Return the [X, Y] coordinate for the center point of the cell that contains the specified text.  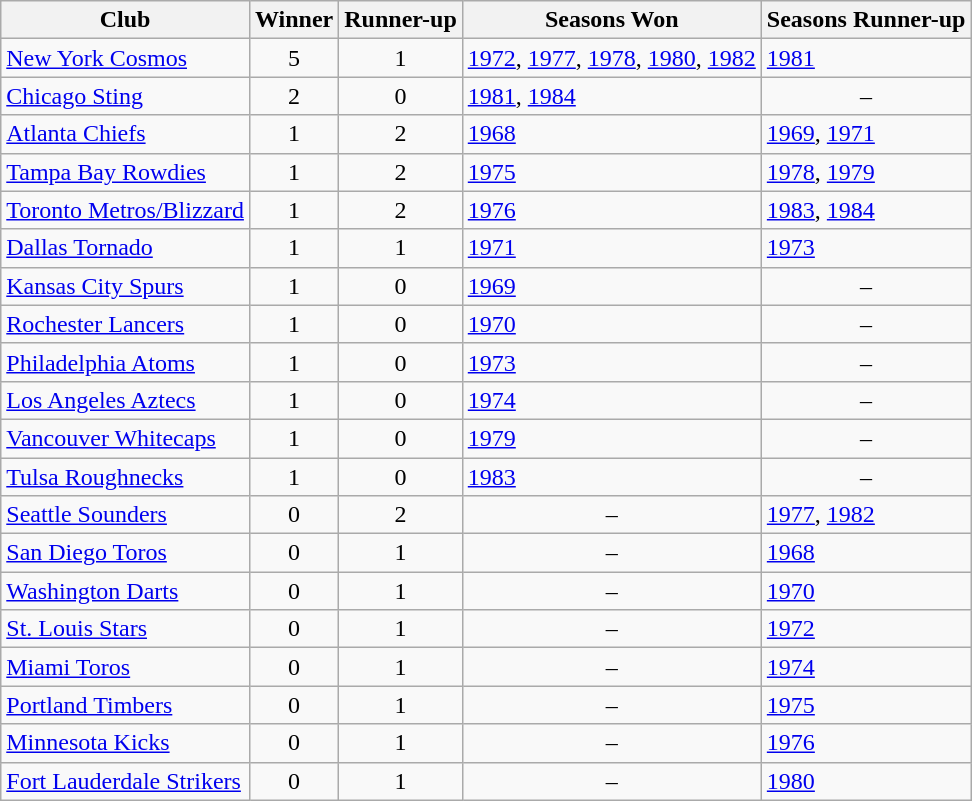
Chicago Sting [126, 96]
Winner [294, 20]
Atlanta Chiefs [126, 134]
Seasons Runner-up [866, 20]
Portland Timbers [126, 705]
Dallas Tornado [126, 248]
1983 [612, 477]
Toronto Metros/Blizzard [126, 210]
Kansas City Spurs [126, 286]
Philadelphia Atoms [126, 362]
1980 [866, 781]
Washington Darts [126, 591]
St. Louis Stars [126, 629]
1979 [612, 438]
Fort Lauderdale Strikers [126, 781]
Seasons Won [612, 20]
Miami Toros [126, 667]
1972 [866, 629]
1978, 1979 [866, 172]
1983, 1984 [866, 210]
1981, 1984 [612, 96]
Seattle Sounders [126, 515]
1971 [612, 248]
Los Angeles Aztecs [126, 400]
Runner-up [401, 20]
Tulsa Roughnecks [126, 477]
Rochester Lancers [126, 324]
Club [126, 20]
1981 [866, 58]
1977, 1982 [866, 515]
New York Cosmos [126, 58]
Tampa Bay Rowdies [126, 172]
1969, 1971 [866, 134]
1969 [612, 286]
Vancouver Whitecaps [126, 438]
5 [294, 58]
San Diego Toros [126, 553]
1972, 1977, 1978, 1980, 1982 [612, 58]
Minnesota Kicks [126, 743]
